Determine the (x, y) coordinate at the center of the cell enclosing the given text.  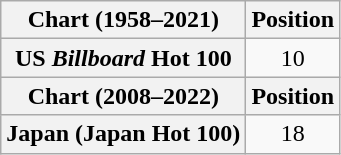
18 (293, 134)
Chart (2008–2022) (124, 96)
Chart (1958–2021) (124, 20)
Japan (Japan Hot 100) (124, 134)
10 (293, 58)
US Billboard Hot 100 (124, 58)
